Output the (x, y) coordinate of the center of the cell containing the given text.  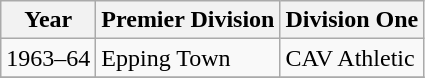
Division One (352, 20)
CAV Athletic (352, 58)
Year (48, 20)
1963–64 (48, 58)
Epping Town (188, 58)
Premier Division (188, 20)
